Provide the [x, y] coordinate of the cell's center where the given text is located.  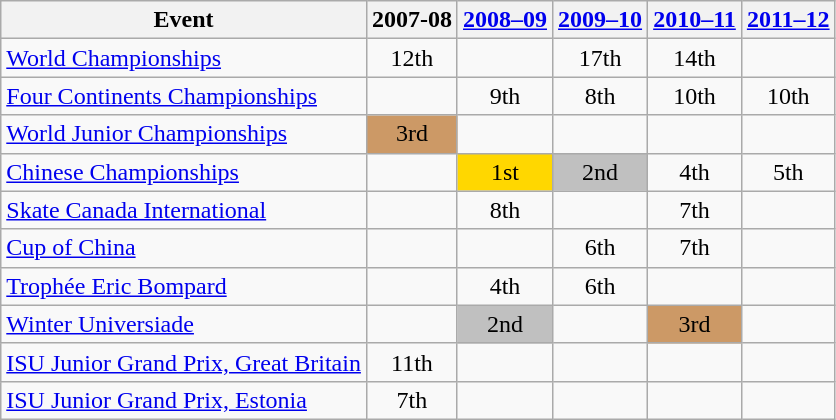
5th [788, 172]
9th [504, 96]
2008–09 [504, 20]
1st [504, 172]
World Championships [184, 58]
Cup of China [184, 248]
17th [600, 58]
Four Continents Championships [184, 96]
Chinese Championships [184, 172]
11th [412, 362]
ISU Junior Grand Prix, Great Britain [184, 362]
Skate Canada International [184, 210]
2009–10 [600, 20]
14th [695, 58]
2007-08 [412, 20]
Winter Universiade [184, 324]
Trophée Eric Bompard [184, 286]
2011–12 [788, 20]
ISU Junior Grand Prix, Estonia [184, 400]
12th [412, 58]
World Junior Championships [184, 134]
Event [184, 20]
2010–11 [695, 20]
